Extract the [x, y] coordinate from the center of the cell holding the provided text.  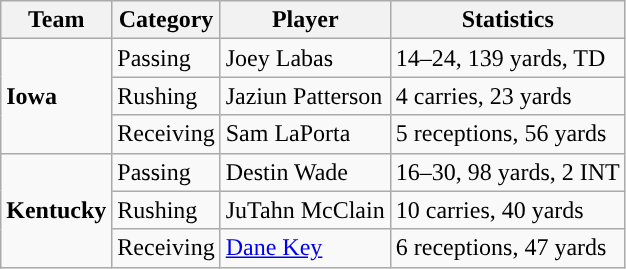
14–24, 139 yards, TD [508, 58]
Joey Labas [305, 58]
Dane Key [305, 248]
5 receptions, 56 yards [508, 134]
Category [166, 20]
Jaziun Patterson [305, 96]
16–30, 98 yards, 2 INT [508, 172]
Kentucky [56, 210]
Iowa [56, 96]
Team [56, 20]
JuTahn McClain [305, 210]
Statistics [508, 20]
4 carries, 23 yards [508, 96]
10 carries, 40 yards [508, 210]
Sam LaPorta [305, 134]
6 receptions, 47 yards [508, 248]
Destin Wade [305, 172]
Player [305, 20]
